Provide the [x, y] coordinate of the cell's center where the given text is located.  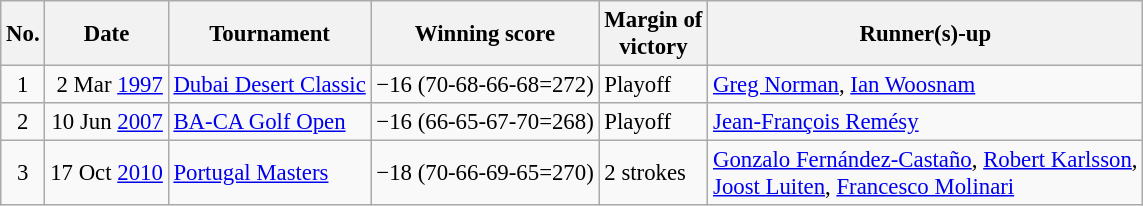
−16 (66-65-67-70=268) [485, 122]
Jean-François Remésy [926, 122]
Tournament [270, 34]
2 [23, 122]
17 Oct 2010 [106, 174]
2 Mar 1997 [106, 85]
BA-CA Golf Open [270, 122]
Runner(s)-up [926, 34]
Greg Norman, Ian Woosnam [926, 85]
Date [106, 34]
No. [23, 34]
Gonzalo Fernández-Castaño, Robert Karlsson, Joost Luiten, Francesco Molinari [926, 174]
10 Jun 2007 [106, 122]
−16 (70-68-66-68=272) [485, 85]
2 strokes [654, 174]
Winning score [485, 34]
3 [23, 174]
1 [23, 85]
Portugal Masters [270, 174]
−18 (70-66-69-65=270) [485, 174]
Dubai Desert Classic [270, 85]
Margin ofvictory [654, 34]
